From the cell containing the given text, extract its center point as (X, Y) coordinate. 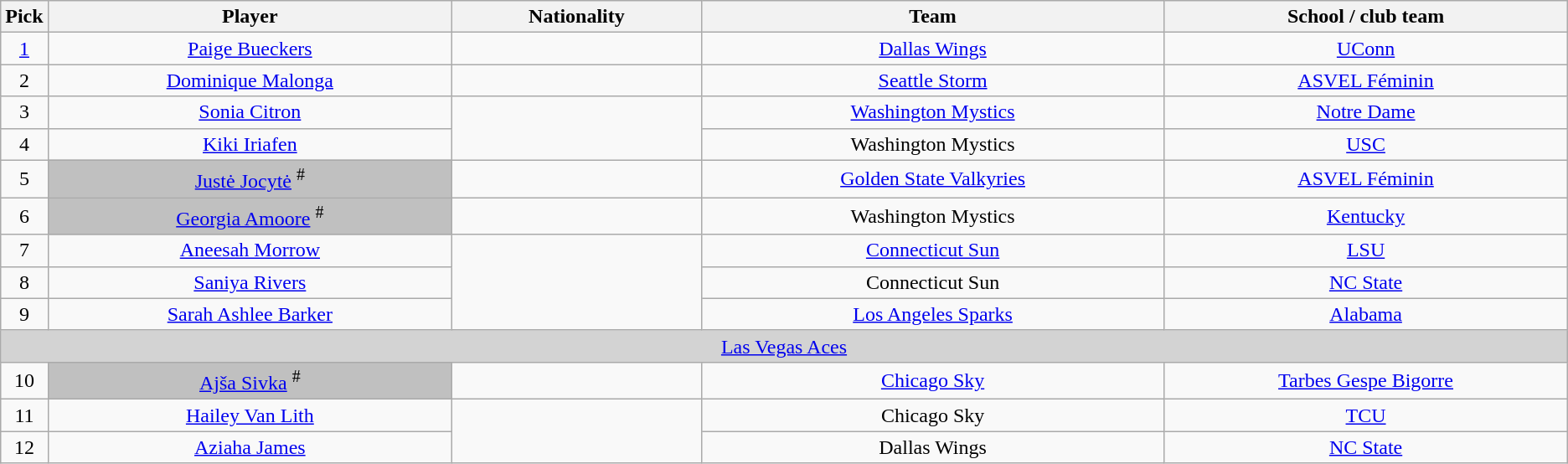
3 (24, 112)
Pick (24, 17)
2 (24, 80)
Ajša Sivka # (250, 380)
9 (24, 314)
11 (24, 415)
12 (24, 447)
Aziaha James (250, 447)
Paige Bueckers (250, 49)
Kiki Iriafen (250, 144)
Tarbes Gespe Bigorre (1365, 380)
Notre Dame (1365, 112)
USC (1365, 144)
6 (24, 216)
Seattle Storm (933, 80)
Kentucky (1365, 216)
Alabama (1365, 314)
5 (24, 179)
UConn (1365, 49)
7 (24, 250)
Sonia Citron (250, 112)
Georgia Amoore # (250, 216)
10 (24, 380)
Player (250, 17)
Las Vegas Aces (784, 346)
Sarah Ashlee Barker (250, 314)
Team (933, 17)
Nationality (577, 17)
Saniya Rivers (250, 282)
4 (24, 144)
Los Angeles Sparks (933, 314)
8 (24, 282)
1 (24, 49)
TCU (1365, 415)
LSU (1365, 250)
Aneesah Morrow (250, 250)
Hailey Van Lith (250, 415)
Justė Jocytė # (250, 179)
School / club team (1365, 17)
Dominique Malonga (250, 80)
Golden State Valkyries (933, 179)
